Return [X, Y] of the center of cell containing provided text 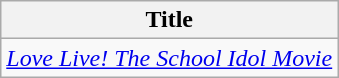
Title [170, 20]
Love Live! The School Idol Movie [170, 58]
